Determine the (X, Y) coordinate at the center of the cell enclosing the given text.  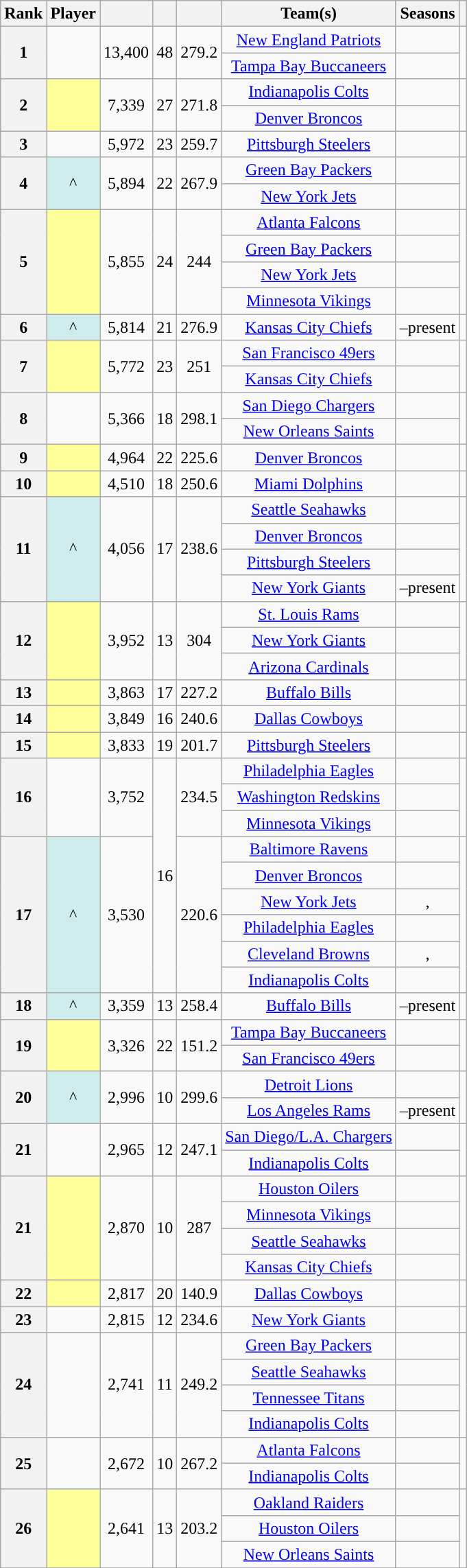
4,510 (126, 484)
299.6 (199, 1097)
Cleveland Browns (309, 954)
5 (23, 261)
250.6 (199, 484)
2,641 (126, 1528)
3,326 (126, 1045)
3,863 (126, 692)
Miami Dolphins (309, 484)
Rank (23, 14)
203.2 (199, 1528)
Player (73, 14)
St. Louis Rams (309, 614)
140.9 (199, 1294)
3,530 (126, 915)
267.9 (199, 183)
258.4 (199, 1006)
New England Patriots (309, 40)
267.2 (199, 1463)
7 (23, 366)
3,952 (126, 640)
3,849 (126, 718)
2,965 (126, 1149)
2 (23, 105)
Baltimore Ravens (309, 850)
201.7 (199, 745)
287 (199, 1228)
Tennessee Titans (309, 1398)
2,817 (126, 1294)
304 (199, 640)
5,772 (126, 366)
227.2 (199, 692)
4 (23, 183)
276.9 (199, 327)
Los Angeles Rams (309, 1110)
5,894 (126, 183)
5,814 (126, 327)
238.6 (199, 549)
247.1 (199, 1149)
244 (199, 261)
25 (23, 1463)
13,400 (126, 53)
234.6 (199, 1320)
San Diego/L.A. Chargers (309, 1136)
5,366 (126, 419)
5,972 (126, 144)
4,056 (126, 549)
240.6 (199, 718)
3,833 (126, 745)
2,672 (126, 1463)
Detroit Lions (309, 1084)
2,996 (126, 1097)
2,815 (126, 1320)
6 (23, 327)
225.6 (199, 458)
Arizona Cardinals (309, 666)
220.6 (199, 915)
3,752 (126, 797)
234.5 (199, 797)
2,741 (126, 1385)
271.8 (199, 105)
7,339 (126, 105)
Team(s) (309, 14)
Oakland Raiders (309, 1502)
26 (23, 1528)
2,870 (126, 1228)
27 (165, 105)
1 (23, 53)
14 (23, 718)
15 (23, 745)
Washington Redskins (309, 797)
259.7 (199, 144)
279.2 (199, 53)
San Diego Chargers (309, 406)
249.2 (199, 1385)
151.2 (199, 1045)
8 (23, 419)
9 (23, 458)
5,855 (126, 261)
298.1 (199, 419)
3,359 (126, 1006)
4,964 (126, 458)
251 (199, 366)
3 (23, 144)
48 (165, 53)
Seasons (427, 14)
